Output the (X, Y) coordinate of the center of the cell containing the given text.  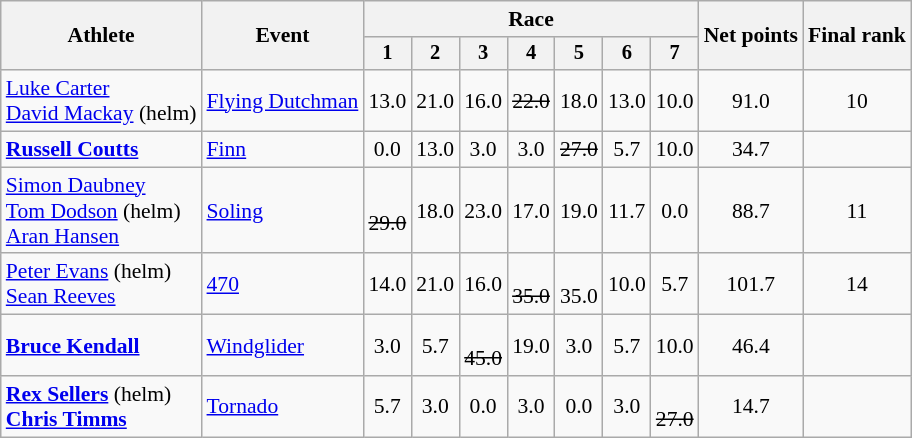
22.0 (531, 100)
23.0 (483, 210)
Athlete (102, 36)
88.7 (751, 210)
Bruce Kendall (102, 346)
Finn (283, 150)
2 (435, 54)
17.0 (531, 210)
4 (531, 54)
45.0 (483, 346)
Event (283, 36)
11.7 (627, 210)
1 (387, 54)
Rex Sellers (helm)Chris Timms (102, 406)
Final rank (857, 36)
14 (857, 284)
101.7 (751, 284)
91.0 (751, 100)
Russell Coutts (102, 150)
Simon DaubneyTom Dodson (helm)Aran Hansen (102, 210)
470 (283, 284)
Windglider (283, 346)
6 (627, 54)
3 (483, 54)
Peter Evans (helm)Sean Reeves (102, 284)
Tornado (283, 406)
5 (579, 54)
10 (857, 100)
Flying Dutchman (283, 100)
29.0 (387, 210)
7 (675, 54)
14.7 (751, 406)
34.7 (751, 150)
Soling (283, 210)
46.4 (751, 346)
14.0 (387, 284)
Race (530, 19)
Luke CarterDavid Mackay (helm) (102, 100)
11 (857, 210)
Net points (751, 36)
